Extract the (x, y) coordinate from the center of the cell holding the provided text.  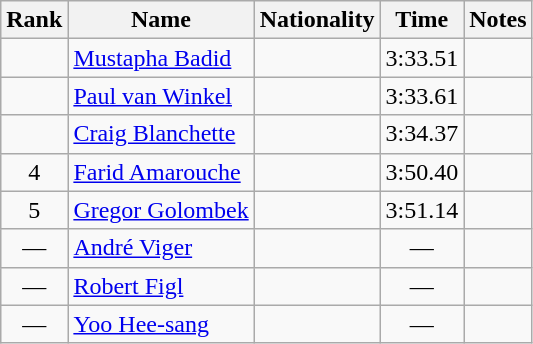
5 (34, 210)
3:34.37 (422, 134)
Notes (498, 20)
Farid Amarouche (161, 172)
André Viger (161, 248)
3:33.51 (422, 58)
3:50.40 (422, 172)
Time (422, 20)
3:51.14 (422, 210)
Paul van Winkel (161, 96)
Mustapha Badid (161, 58)
Rank (34, 20)
Craig Blanchette (161, 134)
4 (34, 172)
3:33.61 (422, 96)
Gregor Golombek (161, 210)
Nationality (317, 20)
Name (161, 20)
Yoo Hee-sang (161, 324)
Robert Figl (161, 286)
